Provide the [x, y] coordinate of the cell's center where the given text is located.  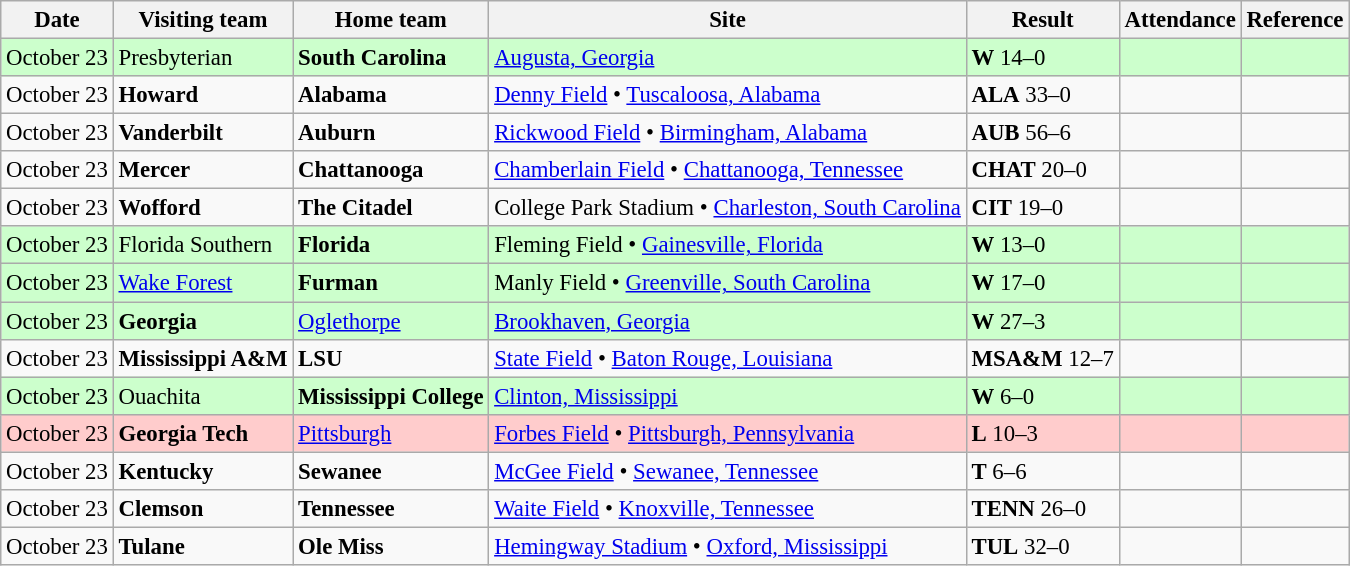
Result [1042, 20]
Furman [391, 283]
LSU [391, 358]
The Citadel [391, 208]
Chattanooga [391, 170]
Site [728, 20]
Date [57, 20]
Oglethorpe [391, 321]
Pittsburgh [391, 433]
Home team [391, 20]
Rickwood Field • Birmingham, Alabama [728, 133]
AUB 56–6 [1042, 133]
Wake Forest [203, 283]
South Carolina [391, 58]
T 6–6 [1042, 471]
Brookhaven, Georgia [728, 321]
Florida Southern [203, 245]
McGee Field • Sewanee, Tennessee [728, 471]
CHAT 20–0 [1042, 170]
Attendance [1180, 20]
Georgia [203, 321]
Auburn [391, 133]
W 13–0 [1042, 245]
Wofford [203, 208]
Georgia Tech [203, 433]
Fleming Field • Gainesville, Florida [728, 245]
ALA 33–0 [1042, 95]
W 14–0 [1042, 58]
Mississippi College [391, 396]
Denny Field • Tuscaloosa, Alabama [728, 95]
Visiting team [203, 20]
Augusta, Georgia [728, 58]
Presbyterian [203, 58]
Florida [391, 245]
Kentucky [203, 471]
W 27–3 [1042, 321]
L 10–3 [1042, 433]
Hemingway Stadium • Oxford, Mississippi [728, 546]
TENN 26–0 [1042, 509]
Reference [1295, 20]
College Park Stadium • Charleston, South Carolina [728, 208]
State Field • Baton Rouge, Louisiana [728, 358]
Tennessee [391, 509]
CIT 19–0 [1042, 208]
TUL 32–0 [1042, 546]
Alabama [391, 95]
Manly Field • Greenville, South Carolina [728, 283]
Waite Field • Knoxville, Tennessee [728, 509]
Sewanee [391, 471]
Howard [203, 95]
W 6–0 [1042, 396]
Mercer [203, 170]
Vanderbilt [203, 133]
Ole Miss [391, 546]
Clemson [203, 509]
Mississippi A&M [203, 358]
Clinton, Mississippi [728, 396]
Forbes Field • Pittsburgh, Pennsylvania [728, 433]
W 17–0 [1042, 283]
Ouachita [203, 396]
MSA&M 12–7 [1042, 358]
Chamberlain Field • Chattanooga, Tennessee [728, 170]
Tulane [203, 546]
